Provide the (x, y) coordinate of the cell's center where the given text is located.  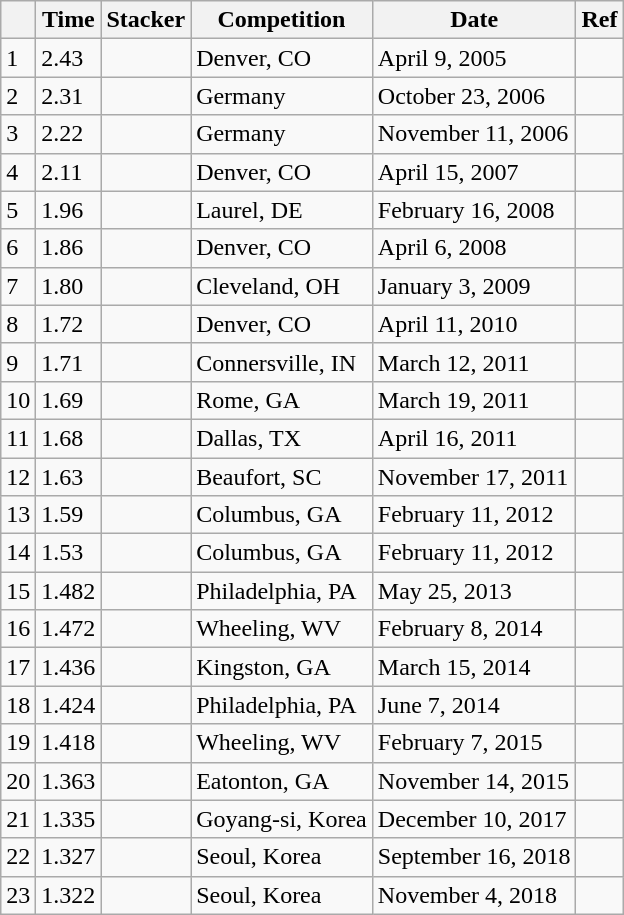
1.72 (68, 324)
February 16, 2008 (474, 210)
Rome, GA (282, 400)
1.59 (68, 515)
November 17, 2011 (474, 477)
7 (18, 286)
March 19, 2011 (474, 400)
Time (68, 20)
October 23, 2006 (474, 96)
1.69 (68, 400)
1.472 (68, 629)
May 25, 2013 (474, 591)
April 9, 2005 (474, 58)
1.327 (68, 857)
December 10, 2017 (474, 819)
1 (18, 58)
Stacker (146, 20)
2 (18, 96)
March 15, 2014 (474, 667)
23 (18, 895)
1.322 (68, 895)
2.11 (68, 172)
19 (18, 743)
Laurel, DE (282, 210)
Competition (282, 20)
1.436 (68, 667)
1.418 (68, 743)
2.22 (68, 134)
13 (18, 515)
Connersville, IN (282, 362)
17 (18, 667)
March 12, 2011 (474, 362)
February 7, 2015 (474, 743)
1.68 (68, 438)
18 (18, 705)
1.63 (68, 477)
November 4, 2018 (474, 895)
1.424 (68, 705)
1.86 (68, 248)
Date (474, 20)
April 16, 2011 (474, 438)
Kingston, GA (282, 667)
2.31 (68, 96)
21 (18, 819)
4 (18, 172)
January 3, 2009 (474, 286)
Goyang-si, Korea (282, 819)
11 (18, 438)
1.53 (68, 553)
8 (18, 324)
February 8, 2014 (474, 629)
November 11, 2006 (474, 134)
June 7, 2014 (474, 705)
1.335 (68, 819)
10 (18, 400)
1.482 (68, 591)
5 (18, 210)
3 (18, 134)
12 (18, 477)
22 (18, 857)
1.363 (68, 781)
Beaufort, SC (282, 477)
Ref (600, 20)
April 11, 2010 (474, 324)
2.43 (68, 58)
November 14, 2015 (474, 781)
April 15, 2007 (474, 172)
Eatonton, GA (282, 781)
1.96 (68, 210)
16 (18, 629)
9 (18, 362)
September 16, 2018 (474, 857)
Dallas, TX (282, 438)
Cleveland, OH (282, 286)
6 (18, 248)
April 6, 2008 (474, 248)
1.71 (68, 362)
1.80 (68, 286)
15 (18, 591)
20 (18, 781)
14 (18, 553)
